Locate the cell with the specified text and output its [X, Y] center coordinate. 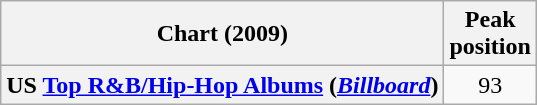
US Top R&B/Hip-Hop Albums (Billboard) [222, 85]
Peak position [490, 34]
93 [490, 85]
Chart (2009) [222, 34]
